Identify which cell holds the provided text, then report its [x, y] central coordinate. 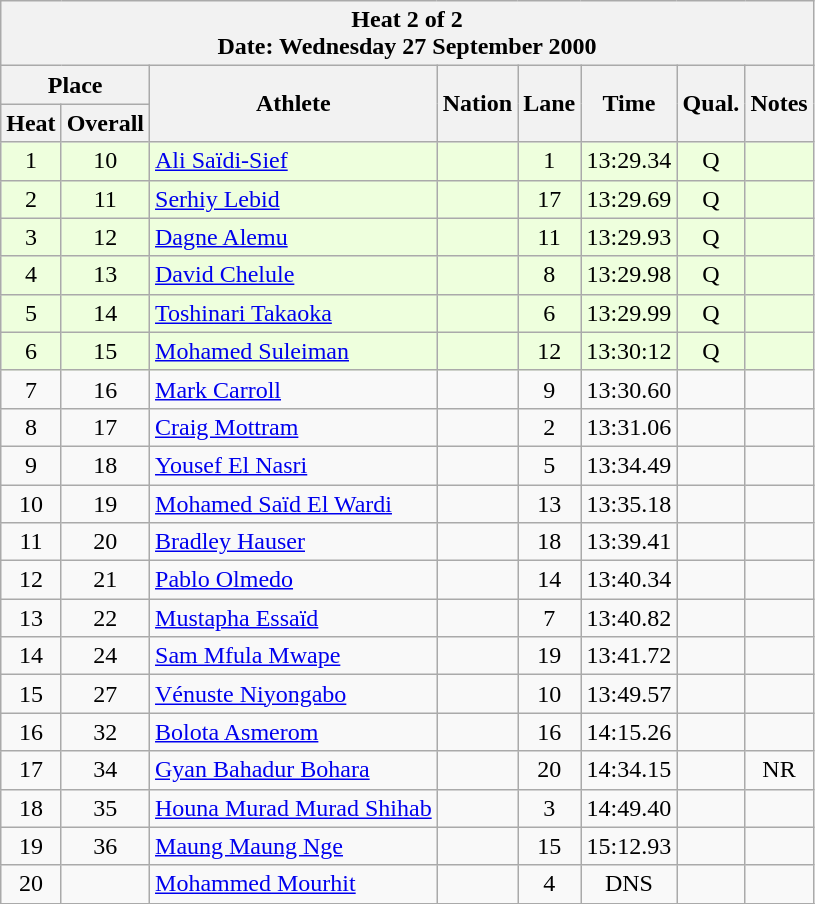
Heat 2 of 2 Date: Wednesday 27 September 2000 [407, 34]
13:29.69 [629, 199]
13:35.18 [629, 503]
13:31.06 [629, 427]
13:29.93 [629, 237]
Lane [550, 104]
32 [105, 732]
36 [105, 846]
13:40.34 [629, 580]
14:15.26 [629, 732]
NR [779, 770]
13:41.72 [629, 656]
DNS [629, 884]
Yousef El Nasri [294, 465]
Houna Murad Murad Shihab [294, 808]
13:29.98 [629, 275]
Mohamed Saïd El Wardi [294, 503]
27 [105, 694]
13:30.60 [629, 389]
Vénuste Niyongabo [294, 694]
13:34.49 [629, 465]
Bolota Asmerom [294, 732]
Maung Maung Nge [294, 846]
13:29.34 [629, 161]
15:12.93 [629, 846]
Time [629, 104]
13:30:12 [629, 351]
Mohamed Suleiman [294, 351]
Mustapha Essaïd [294, 618]
Heat [31, 123]
21 [105, 580]
Serhiy Lebid [294, 199]
14:34.15 [629, 770]
Athlete [294, 104]
Overall [105, 123]
Dagne Alemu [294, 237]
14:49.40 [629, 808]
Qual. [711, 104]
Mark Carroll [294, 389]
Notes [779, 104]
Sam Mfula Mwape [294, 656]
13:29.99 [629, 313]
13:49.57 [629, 694]
Bradley Hauser [294, 542]
Mohammed Mourhit [294, 884]
Toshinari Takaoka [294, 313]
Ali Saïdi-Sief [294, 161]
24 [105, 656]
35 [105, 808]
22 [105, 618]
Gyan Bahadur Bohara [294, 770]
Nation [477, 104]
David Chelule [294, 275]
34 [105, 770]
Pablo Olmedo [294, 580]
13:39.41 [629, 542]
Craig Mottram [294, 427]
Place [76, 85]
13:40.82 [629, 618]
